Identify which cell holds the provided text, then report its [X, Y] central coordinate. 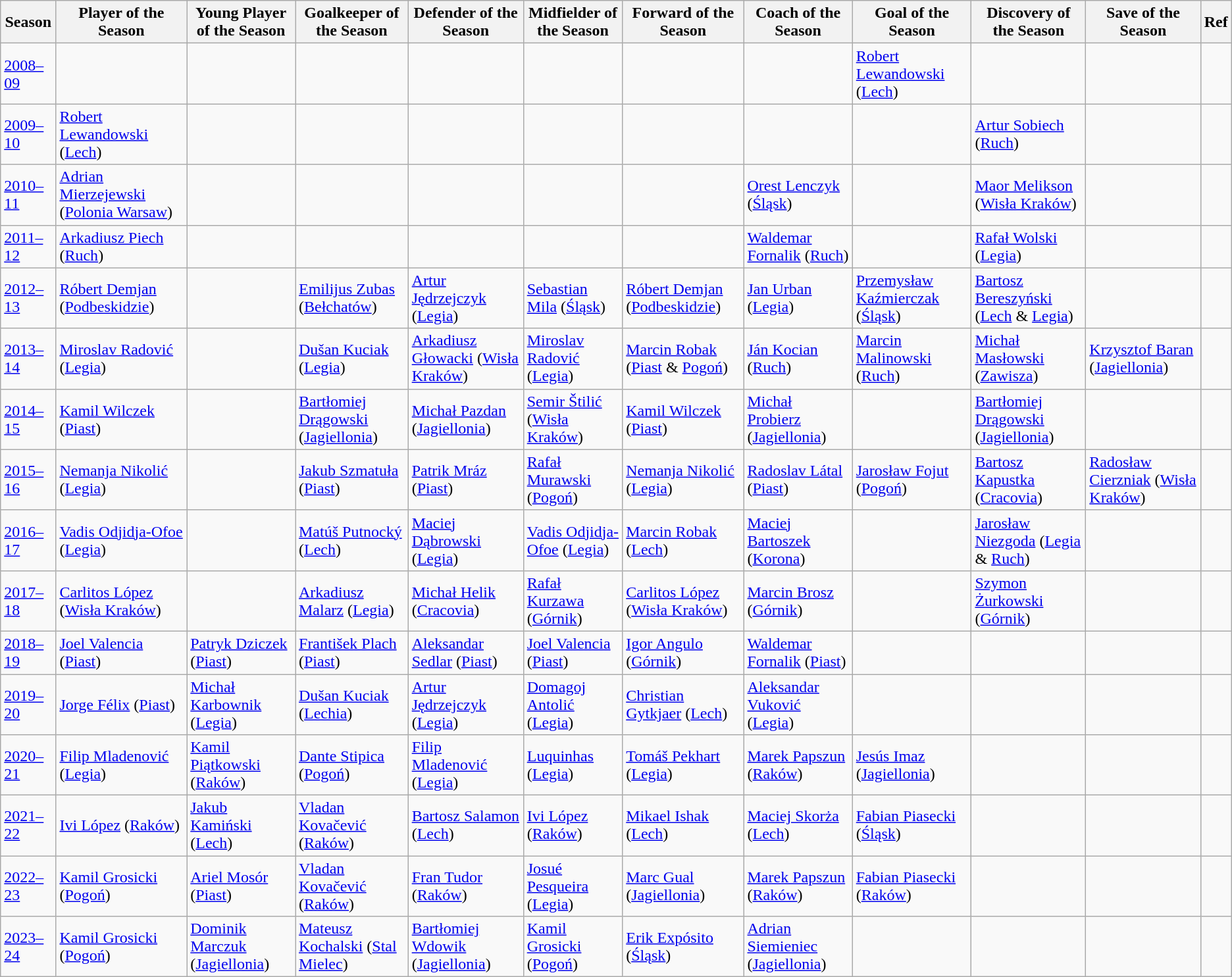
Season [28, 22]
Arkadiusz Głowacki (Wisła Kraków) [466, 359]
Radoslav Látal (Piast) [798, 480]
Radosław Cierzniak (Wisła Kraków) [1143, 480]
Fabian Piasecki (Śląsk) [912, 826]
2010–11 [28, 195]
2020–21 [28, 765]
2009–10 [28, 134]
Coach of the Season [798, 22]
Michał Pazdan (Jagiellonia) [466, 419]
Jan Urban (Legia) [798, 298]
Rafał Wolski (Legia) [1029, 246]
Domagoj Antolić (Legia) [573, 704]
Waldemar Fornalik (Ruch) [798, 246]
Patryk Dziczek (Piast) [241, 653]
Matúš Putnocký (Lech) [351, 540]
Mateusz Kochalski (Stal Mielec) [351, 947]
Defender of the Season [466, 22]
Christian Gytkjaer (Lech) [683, 704]
Waldemar Fornalik (Piast) [798, 653]
Fran Tudor (Raków) [466, 886]
Szymon Żurkowski (Górnik) [1029, 601]
Sebastian Mila (Śląsk) [573, 298]
Michał Probierz (Jagiellonia) [798, 419]
Bartosz Bereszyński (Lech & Legia) [1029, 298]
Dominik Marczuk (Jagiellonia) [241, 947]
Michał Helik (Cracovia) [466, 601]
2015–16 [28, 480]
Rafał Murawski (Pogoń) [573, 480]
Dušan Kuciak (Legia) [351, 359]
2019–20 [28, 704]
Aleksandar Vuković (Legia) [798, 704]
Marcin Brosz (Górnik) [798, 601]
2013–14 [28, 359]
2016–17 [28, 540]
Bartosz Salamon (Lech) [466, 826]
Goalkeeper of the Season [351, 22]
Marc Gual (Jagiellonia) [683, 886]
Ján Kocian (Ruch) [798, 359]
Maciej Dąbrowski (Legia) [466, 540]
2012–13 [28, 298]
2022–23 [28, 886]
Forward of the Season [683, 22]
Jakub Kamiński (Lech) [241, 826]
Erik Expósito (Śląsk) [683, 947]
Patrik Mráz (Piast) [466, 480]
2023–24 [28, 947]
Fabian Piasecki (Raków) [912, 886]
Bartłomiej Wdowik (Jagiellonia) [466, 947]
Semir Štilić (Wisła Kraków) [573, 419]
Bartosz Kapustka (Cracovia) [1029, 480]
Michał Karbownik (Legia) [241, 704]
2014–15 [28, 419]
2017–18 [28, 601]
Arkadiusz Piech (Ruch) [121, 246]
Ariel Mosór (Piast) [241, 886]
Midfielder of the Season [573, 22]
2011–12 [28, 246]
Dante Stipica (Pogoń) [351, 765]
Emilijus Zubas (Bełchatów) [351, 298]
2008–09 [28, 74]
Jakub Szmatuła (Piast) [351, 480]
Jarosław Niezgoda (Legia & Ruch) [1029, 540]
Jesús Imaz (Jagiellonia) [912, 765]
František Plach (Piast) [351, 653]
Marcin Robak (Lech) [683, 540]
Dušan Kuciak (Lechia) [351, 704]
Marcin Malinowski (Ruch) [912, 359]
Tomáš Pekhart (Legia) [683, 765]
2021–22 [28, 826]
Rafał Kurzawa (Górnik) [573, 601]
Jorge Félix (Piast) [121, 704]
Adrian Mierzejewski (Polonia Warsaw) [121, 195]
Maciej Bartoszek (Korona) [798, 540]
Player of the Season [121, 22]
Artur Sobiech (Ruch) [1029, 134]
Arkadiusz Malarz (Legia) [351, 601]
Przemysław Kaźmierczak (Śląsk) [912, 298]
Marcin Robak (Piast & Pogoń) [683, 359]
Discovery of the Season [1029, 22]
2018–19 [28, 653]
Krzysztof Baran (Jagiellonia) [1143, 359]
Young Player of the Season [241, 22]
Josué Pesqueira (Legia) [573, 886]
Michał Masłowski (Zawisza) [1029, 359]
Aleksandar Sedlar (Piast) [466, 653]
Maciej Skorża (Lech) [798, 826]
Save of the Season [1143, 22]
Kamil Piątkowski (Raków) [241, 765]
Luquinhas (Legia) [573, 765]
Igor Angulo (Górnik) [683, 653]
Mikael Ishak (Lech) [683, 826]
Goal of the Season [912, 22]
Orest Lenczyk (Śląsk) [798, 195]
Maor Melikson (Wisła Kraków) [1029, 195]
Ref [1216, 22]
Jarosław Fojut (Pogoń) [912, 480]
Adrian Siemieniec (Jagiellonia) [798, 947]
